Detect which cell encompasses the target text, then output its [X, Y] center coordinate. 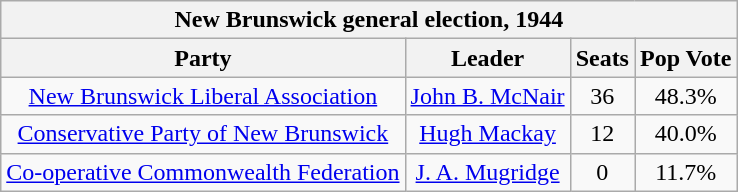
48.3% [685, 96]
36 [602, 96]
12 [602, 134]
New Brunswick general election, 1944 [369, 20]
New Brunswick Liberal Association [203, 96]
0 [602, 172]
Party [203, 58]
Seats [602, 58]
J. A. Mugridge [488, 172]
Leader [488, 58]
11.7% [685, 172]
John B. McNair [488, 96]
Hugh Mackay [488, 134]
Co-operative Commonwealth Federation [203, 172]
40.0% [685, 134]
Pop Vote [685, 58]
Conservative Party of New Brunswick [203, 134]
